Identify which cell holds the provided text, then report its [x, y] central coordinate. 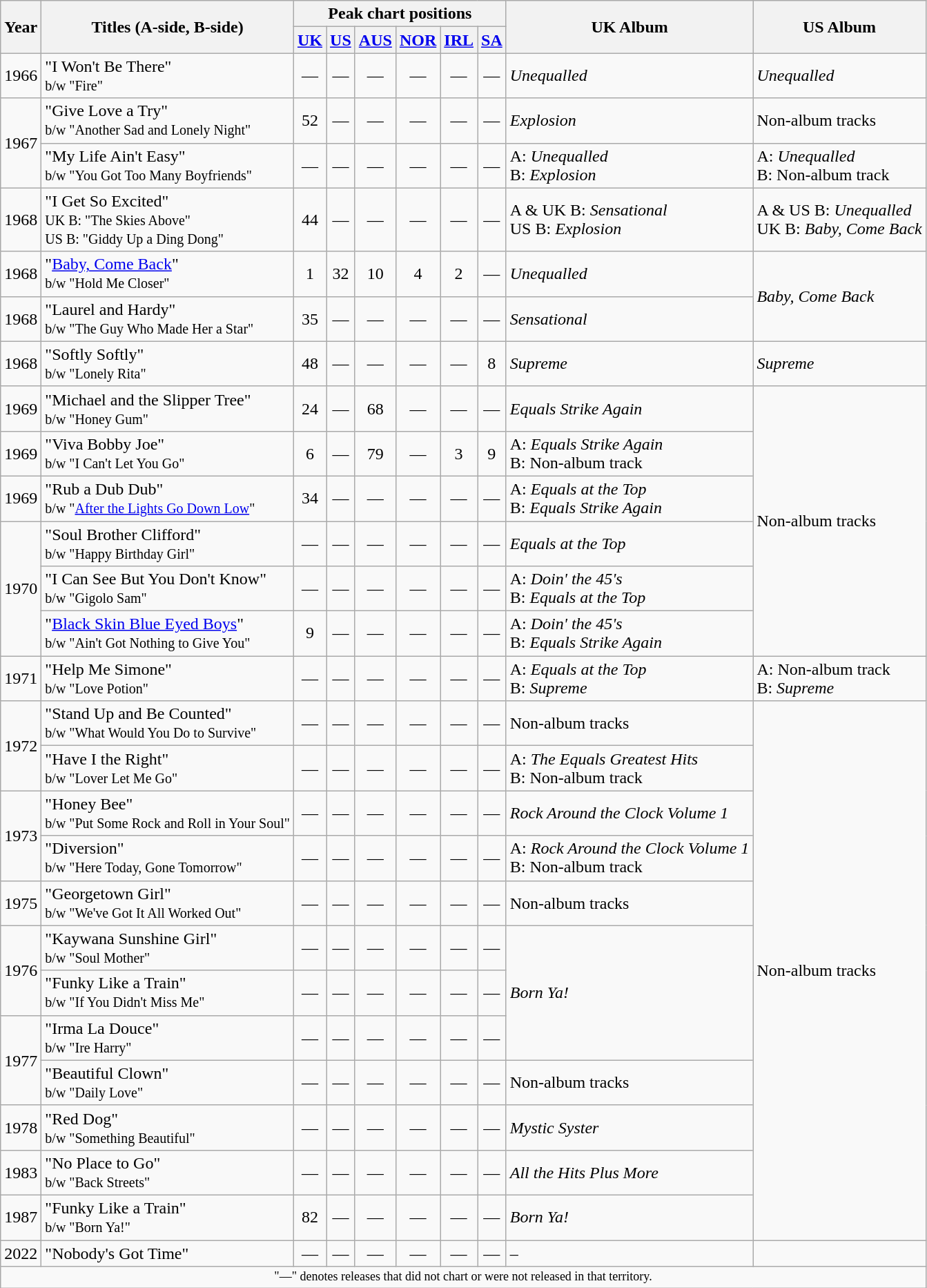
"Rub a Dub Dub"b/w "After the Lights Go Down Low" [168, 499]
79 [375, 453]
"Beautiful Clown"b/w "Daily Love" [168, 1083]
NOR [418, 40]
UK Album [630, 27]
44 [309, 220]
1970 [21, 588]
1966 [21, 76]
SA [492, 40]
– [630, 1253]
Titles (A-side, B-side) [168, 27]
UK [309, 40]
A & UK B: SensationalUS B: Explosion [630, 220]
1976 [21, 970]
1987 [21, 1217]
Equals Strike Again [630, 409]
"Help Me Simone"b/w "Love Potion" [168, 678]
US Album [839, 27]
"Nobody's Got Time" [168, 1253]
35 [309, 319]
68 [375, 409]
"My Life Ain't Easy"b/w "You Got Too Many Boyfriends" [168, 166]
A: The Equals Greatest HitsB: Non-album track [630, 768]
1 [309, 273]
US [341, 40]
"Funky Like a Train"b/w "If You Didn't Miss Me" [168, 993]
A: Non-album trackB: Supreme [839, 678]
A: Equals at the TopB: Equals Strike Again [630, 499]
"Soul Brother Clifford"b/w "Happy Birthday Girl" [168, 543]
Mystic Syster [630, 1127]
2022 [21, 1253]
4 [418, 273]
"Stand Up and Be Counted"b/w "What Would You Do to Survive" [168, 724]
"Georgetown Girl"b/w "We've Got It All Worked Out" [168, 903]
1972 [21, 746]
"No Place to Go"b/w "Back Streets" [168, 1173]
1973 [21, 836]
Rock Around the Clock Volume 1 [630, 814]
82 [309, 1217]
"Laurel and Hardy"b/w "The Guy Who Made Her a Star" [168, 319]
"Baby, Come Back"b/w "Hold Me Closer" [168, 273]
"I Can See But You Don't Know"b/w "Gigolo Sam" [168, 588]
24 [309, 409]
A: Equals Strike AgainB: Non-album track [630, 453]
Explosion [630, 120]
IRL [459, 40]
A & US B: UnequalledUK B: Baby, Come Back [839, 220]
1971 [21, 678]
A: Equals at the TopB: Supreme [630, 678]
AUS [375, 40]
2 [459, 273]
"Michael and the Slipper Tree"b/w "Honey Gum" [168, 409]
52 [309, 120]
6 [309, 453]
48 [309, 363]
"I Won't Be There"b/w "Fire" [168, 76]
Peak chart positions [400, 14]
A: Rock Around the Clock Volume 1B: Non-album track [630, 858]
A: UnequalledB: Non-album track [839, 166]
1977 [21, 1060]
1978 [21, 1127]
Baby, Come Back [839, 296]
Year [21, 27]
1975 [21, 903]
Equals at the Top [630, 543]
"Diversion"b/w "Here Today, Gone Tomorrow" [168, 858]
1967 [21, 143]
"Irma La Douce"b/w "Ire Harry" [168, 1037]
32 [341, 273]
"Funky Like a Train"b/w "Born Ya!" [168, 1217]
"Black Skin Blue Eyed Boys"b/w "Ain't Got Nothing to Give You" [168, 634]
A: Doin' the 45'sB: Equals at the Top [630, 588]
"Viva Bobby Joe"b/w "I Can't Let You Go" [168, 453]
"—" denotes releases that did not chart or were not released in that territory. [464, 1278]
"Red Dog"b/w "Something Beautiful" [168, 1127]
34 [309, 499]
"I Get So Excited"UK B: "The Skies Above"US B: "Giddy Up a Ding Dong" [168, 220]
"Have I the Right"b/w "Lover Let Me Go" [168, 768]
"Give Love a Try"b/w "Another Sad and Lonely Night" [168, 120]
All the Hits Plus More [630, 1173]
"Kaywana Sunshine Girl"b/w "Soul Mother" [168, 948]
"Honey Bee"b/w "Put Some Rock and Roll in Your Soul" [168, 814]
1983 [21, 1173]
A: UnequalledB: Explosion [630, 166]
Sensational [630, 319]
3 [459, 453]
8 [492, 363]
A: Doin' the 45'sB: Equals Strike Again [630, 634]
"Softly Softly"b/w "Lonely Rita" [168, 363]
10 [375, 273]
